Find where the given text appears and provide that cell's center as (X, Y) coordinate. 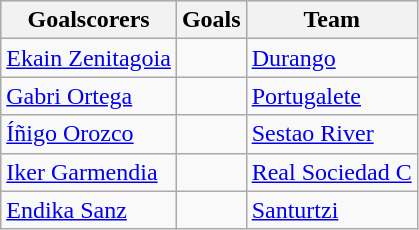
Durango (332, 58)
Portugalete (332, 96)
Íñigo Orozco (89, 134)
Goals (211, 20)
Iker Garmendia (89, 172)
Gabri Ortega (89, 96)
Goalscorers (89, 20)
Real Sociedad C (332, 172)
Team (332, 20)
Santurtzi (332, 210)
Ekain Zenitagoia (89, 58)
Sestao River (332, 134)
Endika Sanz (89, 210)
